Detect which cell encompasses the target text, then output its [X, Y] center coordinate. 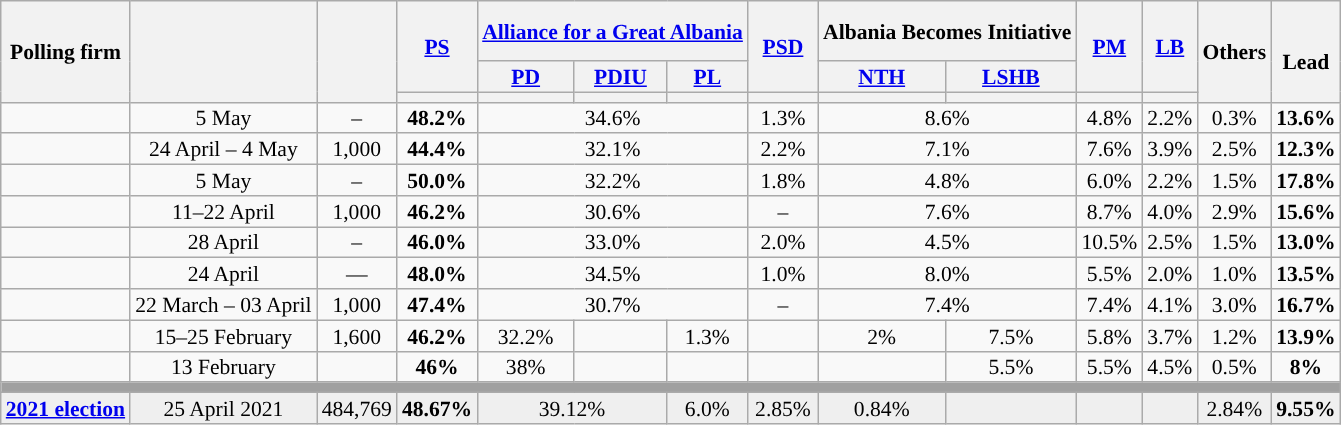
32.1% [612, 150]
46% [437, 366]
25 April 2021 [223, 408]
13.0% [1306, 242]
8.0% [947, 274]
38% [526, 366]
2021 election [66, 408]
3.0% [1234, 304]
0.3% [1234, 118]
48.2% [437, 118]
Alliance for a Great Albania [612, 31]
10.5% [1109, 242]
Others [1234, 52]
PDIU [620, 76]
34.5% [612, 274]
46.0% [437, 242]
13.6% [1306, 118]
30.6% [612, 212]
30.7% [612, 304]
15–25 February [223, 336]
5.8% [1109, 336]
33.0% [612, 242]
2.9% [1234, 212]
PM [1109, 46]
2.84% [1234, 408]
Polling firm [66, 52]
— [357, 274]
NTH [882, 76]
34.6% [612, 118]
24 April [223, 274]
8.6% [947, 118]
PSD [783, 46]
LB [1170, 46]
44.4% [437, 150]
2.85% [783, 408]
0.5% [1234, 366]
13.5% [1306, 274]
Lead [1306, 52]
22 March – 03 April [223, 304]
11–22 April [223, 212]
12.3% [1306, 150]
7.5% [1010, 336]
39.12% [572, 408]
4.1% [1170, 304]
2% [882, 336]
8.7% [1109, 212]
484,769 [357, 408]
3.7% [1170, 336]
24 April – 4 May [223, 150]
48.67% [437, 408]
0.84% [882, 408]
15.6% [1306, 212]
13 February [223, 366]
1.2% [1234, 336]
PD [526, 76]
17.8% [1306, 180]
16.7% [1306, 304]
LSHB [1010, 76]
PS [437, 46]
8% [1306, 366]
4.0% [1170, 212]
Albania Becomes Initiative [947, 31]
7.1% [947, 150]
48.0% [437, 274]
13.9% [1306, 336]
1,600 [357, 336]
47.4% [437, 304]
3.9% [1170, 150]
28 April [223, 242]
50.0% [437, 180]
PL [708, 76]
9.55% [1306, 408]
1.8% [783, 180]
